Locate the cell with the specified text and output its (x, y) center coordinate. 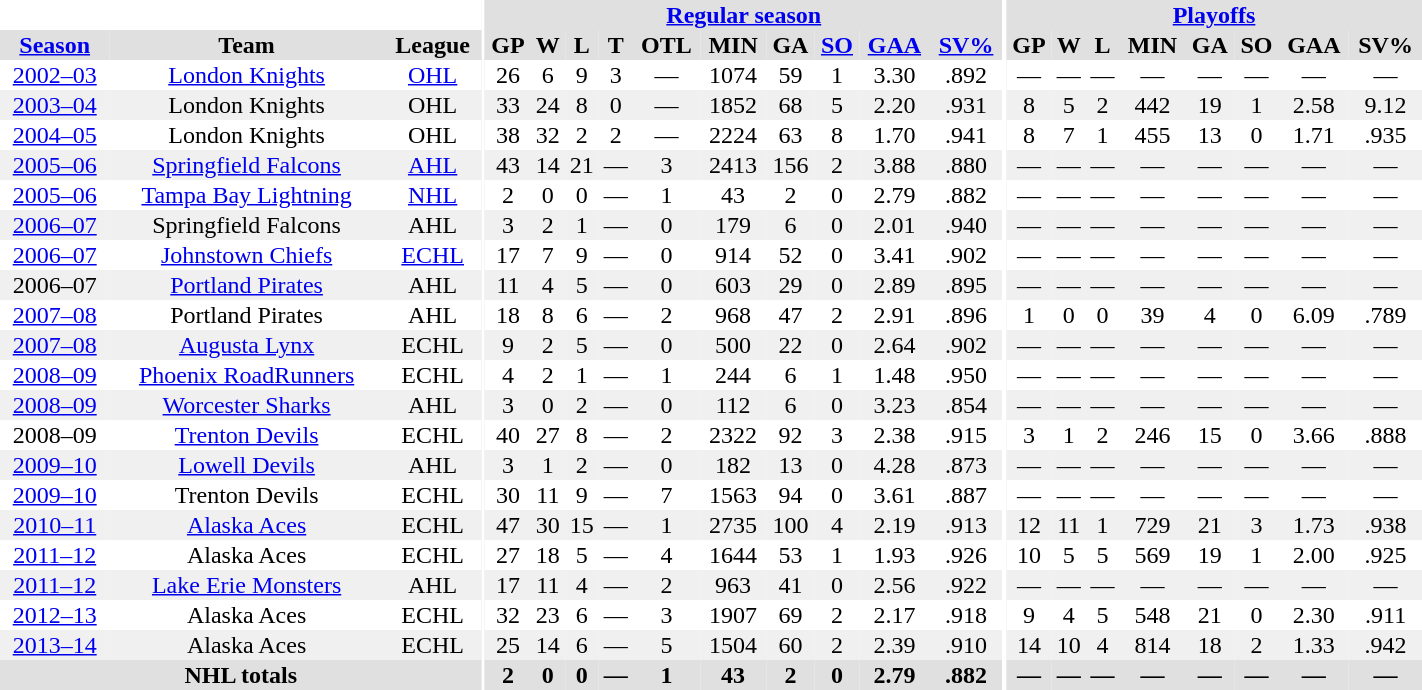
.938 (1386, 525)
52 (790, 255)
246 (1153, 435)
3.66 (1314, 435)
3.30 (894, 75)
Regular season (744, 15)
569 (1153, 555)
455 (1153, 135)
39 (1153, 315)
1.93 (894, 555)
69 (790, 615)
2010–11 (54, 525)
2.38 (894, 435)
244 (733, 375)
T (616, 45)
2.01 (894, 225)
25 (508, 645)
4.28 (894, 465)
23 (548, 615)
1907 (733, 615)
68 (790, 105)
100 (790, 525)
2003–04 (54, 105)
442 (1153, 105)
Lake Erie Monsters (246, 585)
2012–13 (54, 615)
6.09 (1314, 315)
3.41 (894, 255)
26 (508, 75)
2.20 (894, 105)
94 (790, 495)
729 (1153, 525)
2.91 (894, 315)
9.12 (1386, 105)
53 (790, 555)
.873 (966, 465)
.950 (966, 375)
Augusta Lynx (246, 345)
OTL (667, 45)
.941 (966, 135)
Season (54, 45)
.926 (966, 555)
59 (790, 75)
.922 (966, 585)
29 (790, 285)
33 (508, 105)
.892 (966, 75)
.910 (966, 645)
1852 (733, 105)
63 (790, 135)
41 (790, 585)
Phoenix RoadRunners (246, 375)
League (433, 45)
.915 (966, 435)
2002–03 (54, 75)
12 (1029, 525)
.940 (966, 225)
2.30 (1314, 615)
814 (1153, 645)
.854 (966, 405)
.918 (966, 615)
2004–05 (54, 135)
.880 (966, 165)
.911 (1386, 615)
3.23 (894, 405)
Worcester Sharks (246, 405)
2224 (733, 135)
156 (790, 165)
914 (733, 255)
500 (733, 345)
2413 (733, 165)
.895 (966, 285)
Lowell Devils (246, 465)
112 (733, 405)
1074 (733, 75)
3.61 (894, 495)
2.89 (894, 285)
1.48 (894, 375)
NHL (433, 195)
2.58 (1314, 105)
603 (733, 285)
3.88 (894, 165)
2.17 (894, 615)
Team (246, 45)
2.56 (894, 585)
2.00 (1314, 555)
Playoffs (1214, 15)
24 (548, 105)
1504 (733, 645)
.887 (966, 495)
38 (508, 135)
182 (733, 465)
2.19 (894, 525)
.888 (1386, 435)
.942 (1386, 645)
1644 (733, 555)
.913 (966, 525)
.935 (1386, 135)
92 (790, 435)
.925 (1386, 555)
22 (790, 345)
1.70 (894, 135)
2013–14 (54, 645)
179 (733, 225)
.931 (966, 105)
2735 (733, 525)
1.71 (1314, 135)
963 (733, 585)
.896 (966, 315)
1.33 (1314, 645)
548 (1153, 615)
.789 (1386, 315)
NHL totals (240, 675)
2.39 (894, 645)
60 (790, 645)
Tampa Bay Lightning (246, 195)
2.64 (894, 345)
1563 (733, 495)
40 (508, 435)
Johnstown Chiefs (246, 255)
1.73 (1314, 525)
2322 (733, 435)
968 (733, 315)
